Return the (x, y) coordinate for the center point of the cell that contains the specified text.  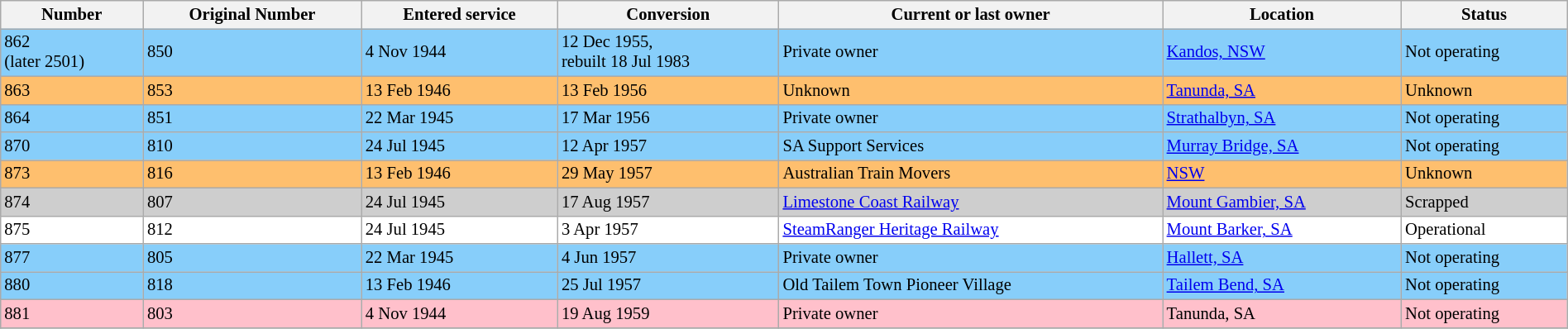
810 (252, 146)
Kandos, NSW (1282, 52)
851 (252, 118)
807 (252, 202)
25 Jul 1957 (668, 285)
SA Support Services (971, 146)
863 (71, 90)
12 Dec 1955,rebuilt 18 Jul 1983 (668, 52)
Entered service (460, 14)
17 Aug 1957 (668, 202)
850 (252, 52)
880 (71, 285)
Strathalbyn, SA (1282, 118)
Murray Bridge, SA (1282, 146)
19 Aug 1959 (668, 313)
Limestone Coast Railway (971, 202)
816 (252, 174)
864 (71, 118)
877 (71, 257)
13 Feb 1956 (668, 90)
Status (1484, 14)
875 (71, 230)
Scrapped (1484, 202)
Original Number (252, 14)
Mount Gambier, SA (1282, 202)
803 (252, 313)
Old Tailem Town Pioneer Village (971, 285)
Current or last owner (971, 14)
NSW (1282, 174)
Australian Train Movers (971, 174)
Operational (1484, 230)
853 (252, 90)
12 Apr 1957 (668, 146)
Mount Barker, SA (1282, 230)
4 Jun 1957 (668, 257)
873 (71, 174)
29 May 1957 (668, 174)
870 (71, 146)
17 Mar 1956 (668, 118)
818 (252, 285)
881 (71, 313)
Location (1282, 14)
Number (71, 14)
Tailem Bend, SA (1282, 285)
812 (252, 230)
Hallett, SA (1282, 257)
874 (71, 202)
Conversion (668, 14)
862(later 2501) (71, 52)
SteamRanger Heritage Railway (971, 230)
3 Apr 1957 (668, 230)
805 (252, 257)
